From the cell containing the given text, extract its center point as [x, y] coordinate. 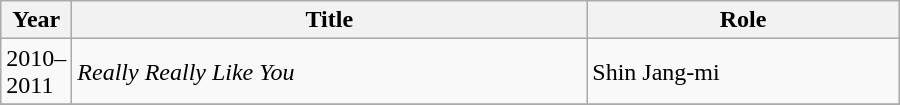
Really Really Like You [330, 72]
Role [743, 20]
Shin Jang-mi [743, 72]
Year [36, 20]
Title [330, 20]
2010–2011 [36, 72]
